Find where the given text appears and provide that cell's center as [x, y] coordinate. 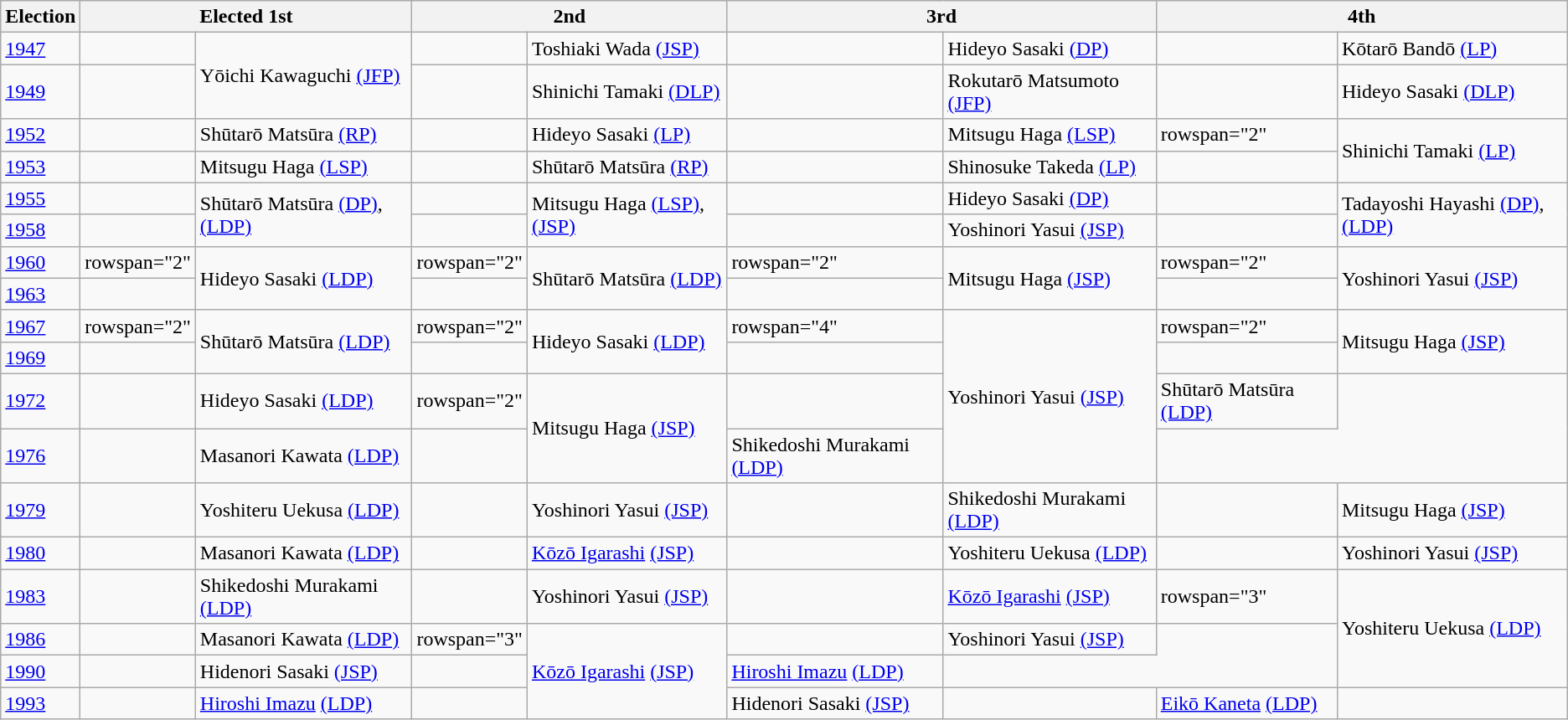
Shinichi Tamaki (LP) [1452, 151]
1972 [40, 400]
Mitsugu Haga (LSP), (JSP) [627, 214]
1949 [40, 92]
Shinosuke Takeda (LP) [1050, 167]
1980 [40, 553]
1986 [40, 640]
1983 [40, 596]
Kōtarō Bandō (LP) [1452, 49]
Hideyo Sasaki (DLP) [1452, 92]
Tadayoshi Hayashi (DP), (LDP) [1452, 214]
1958 [40, 230]
Yōichi Kawaguchi (JFP) [303, 75]
Hideyo Sasaki (LP) [627, 135]
Rokutarō Matsumoto (JFP) [1050, 92]
Elected 1st [246, 17]
4th [1362, 17]
rowspan="4" [835, 326]
2nd [570, 17]
1969 [40, 357]
3rd [941, 17]
1960 [40, 262]
1963 [40, 294]
1952 [40, 135]
1976 [40, 455]
1993 [40, 703]
Shūtarō Matsūra (DP), (LDP) [303, 214]
1967 [40, 326]
1953 [40, 167]
Shinichi Tamaki (DLP) [627, 92]
1947 [40, 49]
1955 [40, 198]
Toshiaki Wada (JSP) [627, 49]
Eikō Kaneta (LDP) [1246, 703]
1979 [40, 511]
Election [40, 17]
1990 [40, 671]
